From the cell containing the given text, extract its center point as [X, Y] coordinate. 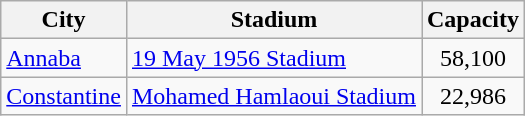
Mohamed Hamlaoui Stadium [274, 96]
58,100 [474, 58]
Capacity [474, 20]
19 May 1956 Stadium [274, 58]
22,986 [474, 96]
Stadium [274, 20]
Annaba [64, 58]
City [64, 20]
Constantine [64, 96]
